Pinpoint the cell where the given text exists, returning its (X, Y) midpoint coordinate. 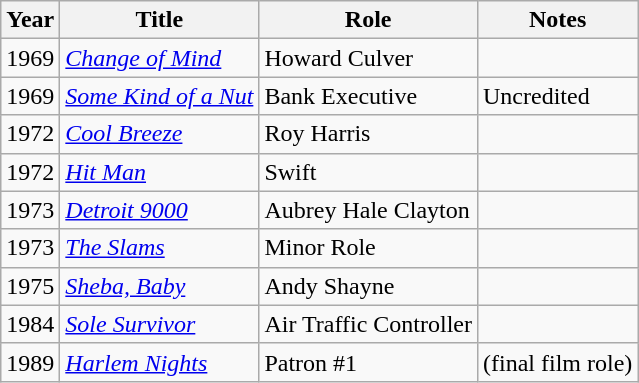
Sole Survivor (160, 324)
Cool Breeze (160, 134)
Minor Role (368, 248)
Sheba, Baby (160, 286)
Bank Executive (368, 96)
(final film role) (557, 362)
1975 (30, 286)
Roy Harris (368, 134)
Year (30, 20)
Patron #1 (368, 362)
Howard Culver (368, 58)
The Slams (160, 248)
1989 (30, 362)
1984 (30, 324)
Aubrey Hale Clayton (368, 210)
Change of Mind (160, 58)
Uncredited (557, 96)
Role (368, 20)
Some Kind of a Nut (160, 96)
Andy Shayne (368, 286)
Notes (557, 20)
Air Traffic Controller (368, 324)
Title (160, 20)
Harlem Nights (160, 362)
Detroit 9000 (160, 210)
Swift (368, 172)
Hit Man (160, 172)
